Provide the [X, Y] coordinate of the cell's center where the given text is located.  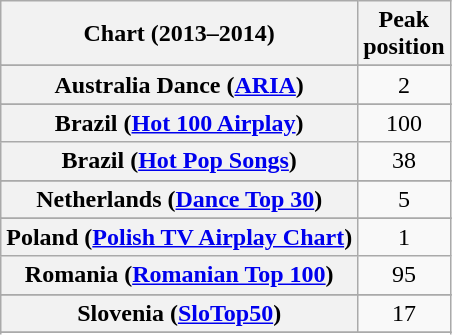
Peakposition [404, 34]
100 [404, 123]
Romania (Romanian Top 100) [180, 275]
95 [404, 275]
Brazil (Hot Pop Songs) [180, 161]
Chart (2013–2014) [180, 34]
1 [404, 237]
17 [404, 313]
Australia Dance (ARIA) [180, 85]
5 [404, 199]
Poland (Polish TV Airplay Chart) [180, 237]
Netherlands (Dance Top 30) [180, 199]
Brazil (Hot 100 Airplay) [180, 123]
38 [404, 161]
Slovenia (SloTop50) [180, 313]
2 [404, 85]
